Scan for the cell matching the given text and deliver its (X, Y) coordinate at center. 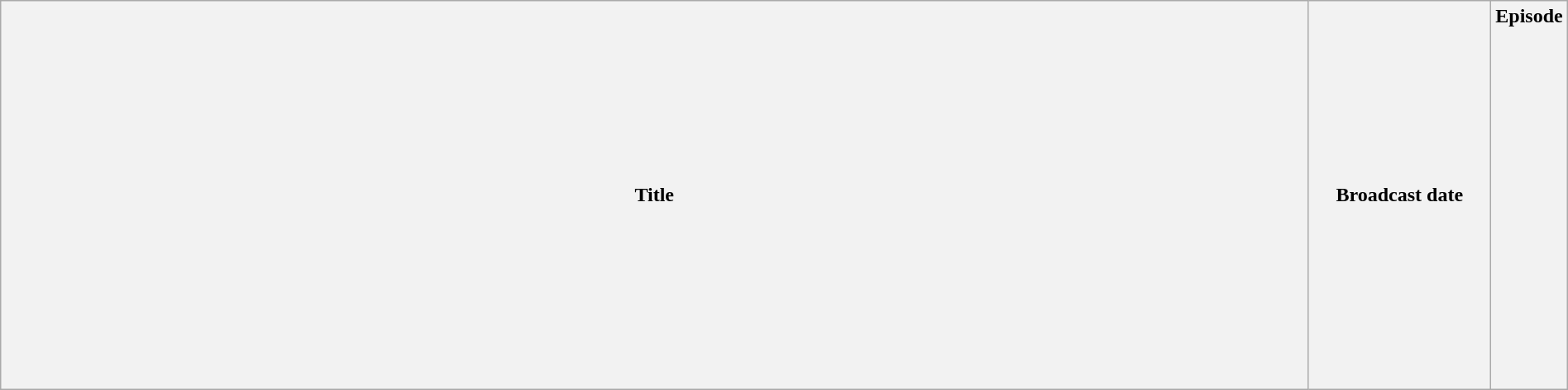
Title (655, 195)
Broadcast date (1399, 195)
Episode (1529, 195)
